Provide the [X, Y] coordinate of the cell's center where the given text is located.  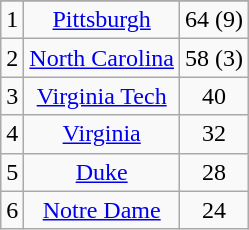
2 [12, 58]
24 [214, 210]
Virginia Tech [102, 96]
32 [214, 134]
5 [12, 172]
6 [12, 210]
1 [12, 20]
Notre Dame [102, 210]
3 [12, 96]
58 (3) [214, 58]
North Carolina [102, 58]
Virginia [102, 134]
64 (9) [214, 20]
Duke [102, 172]
4 [12, 134]
40 [214, 96]
28 [214, 172]
Pittsburgh [102, 20]
